Pinpoint the cell where the given text exists, returning its (X, Y) midpoint coordinate. 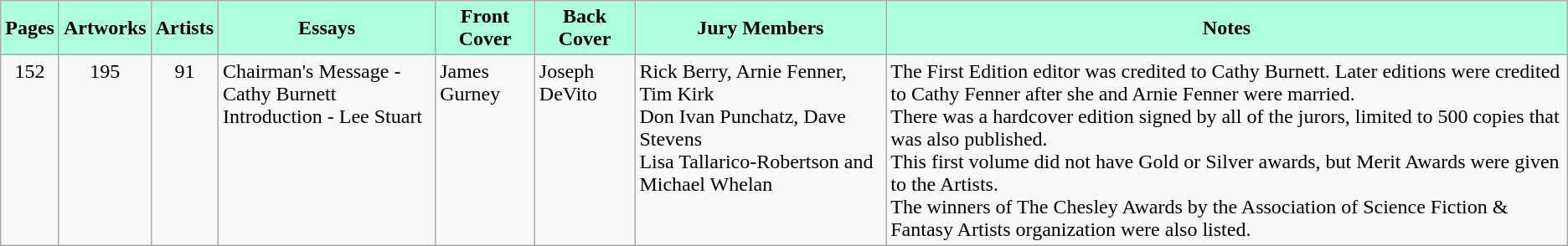
Artists (184, 28)
Pages (30, 28)
Back Cover (585, 28)
Rick Berry, Arnie Fenner, Tim KirkDon Ivan Punchatz, Dave StevensLisa Tallarico-Robertson and Michael Whelan (761, 151)
Essays (327, 28)
James Gurney (486, 151)
91 (184, 151)
Front Cover (486, 28)
Joseph DeVito (585, 151)
152 (30, 151)
Chairman's Message - Cathy BurnettIntroduction - Lee Stuart (327, 151)
Artworks (105, 28)
Notes (1227, 28)
195 (105, 151)
Jury Members (761, 28)
